Search for the cell housing the specified text and yield its [X, Y] center coordinate. 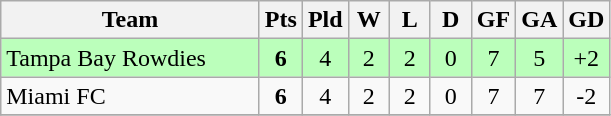
+2 [586, 58]
5 [540, 58]
Team [130, 20]
GF [493, 20]
-2 [586, 96]
Miami FC [130, 96]
D [450, 20]
L [410, 20]
GD [586, 20]
GA [540, 20]
W [368, 20]
Pts [280, 20]
Pld [325, 20]
Tampa Bay Rowdies [130, 58]
